Pinpoint the cell where the given text exists, returning its [x, y] midpoint coordinate. 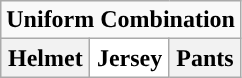
Pants [204, 58]
Uniform Combination [121, 20]
Helmet [46, 58]
Jersey [130, 58]
